Find where the given text appears and provide that cell's center as (x, y) coordinate. 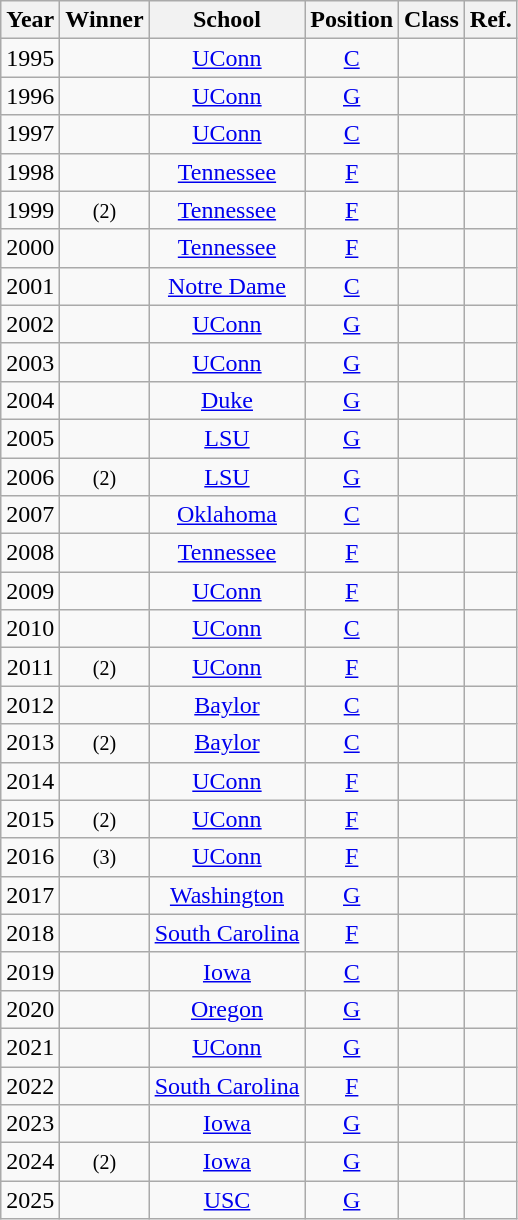
Year (30, 20)
2004 (30, 400)
2015 (30, 819)
2002 (30, 324)
2025 (30, 1200)
2013 (30, 743)
2010 (30, 629)
2005 (30, 438)
2000 (30, 248)
1996 (30, 96)
2018 (30, 933)
2001 (30, 286)
Oregon (227, 1009)
2003 (30, 362)
2021 (30, 1047)
2011 (30, 667)
2008 (30, 553)
2019 (30, 971)
2020 (30, 1009)
2009 (30, 591)
1995 (30, 58)
Notre Dame (227, 286)
2016 (30, 857)
Duke (227, 400)
Ref. (490, 20)
2023 (30, 1124)
2014 (30, 781)
Oklahoma (227, 515)
2006 (30, 477)
Class (432, 20)
(3) (104, 857)
2012 (30, 705)
2022 (30, 1085)
USC (227, 1200)
School (227, 20)
2024 (30, 1162)
Position (352, 20)
2017 (30, 895)
2007 (30, 515)
1999 (30, 210)
Washington (227, 895)
Winner (104, 20)
1998 (30, 172)
1997 (30, 134)
